Return (X, Y) of the center of cell containing provided text 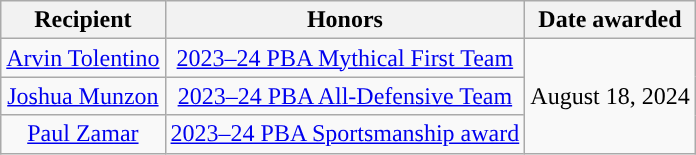
Honors (345, 20)
Recipient (83, 20)
Date awarded (610, 20)
2023–24 PBA All-Defensive Team (345, 96)
Joshua Munzon (83, 96)
August 18, 2024 (610, 96)
2023–24 PBA Mythical First Team (345, 58)
2023–24 PBA Sportsmanship award (345, 134)
Paul Zamar (83, 134)
Arvin Tolentino (83, 58)
